From the cell containing the given text, extract its center point as (x, y) coordinate. 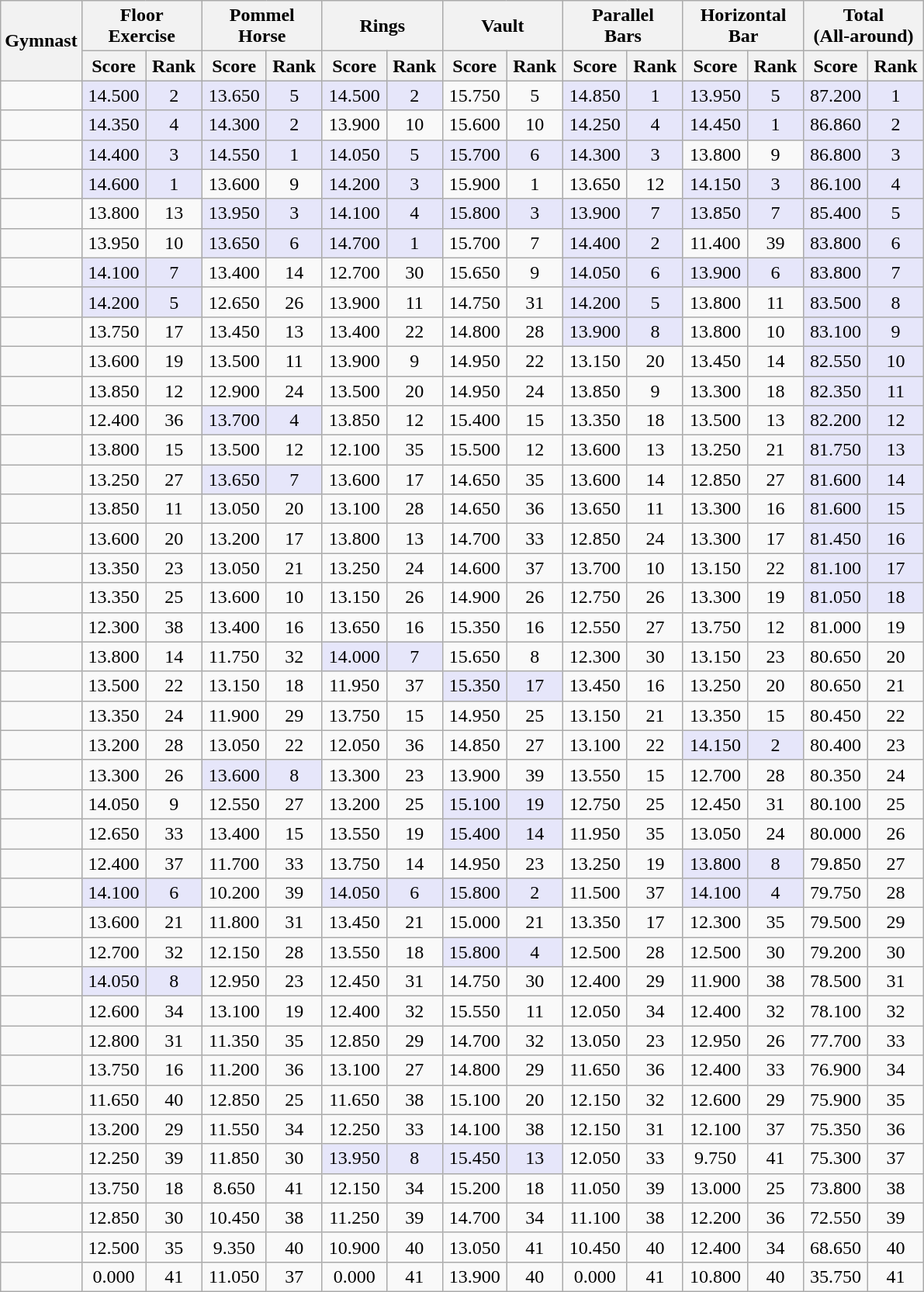
83.500 (836, 302)
78.500 (836, 982)
8.650 (234, 1188)
PommelHorse (262, 26)
11.200 (234, 1070)
81.100 (836, 568)
35.750 (836, 1276)
72.550 (836, 1218)
86.860 (836, 125)
75.900 (836, 1100)
15.600 (475, 125)
15.550 (475, 1011)
82.550 (836, 361)
68.650 (836, 1247)
Vault (503, 26)
11.400 (715, 243)
15.900 (475, 184)
12.900 (234, 390)
ParallelBars (622, 26)
11.550 (234, 1129)
14.350 (113, 125)
80.100 (836, 804)
79.500 (836, 923)
11.750 (234, 656)
11.250 (354, 1218)
Gymnast (41, 40)
15.000 (475, 923)
80.350 (836, 774)
78.100 (836, 1011)
80.400 (836, 745)
85.400 (836, 213)
81.050 (836, 598)
82.350 (836, 390)
15.200 (475, 1188)
11.800 (234, 923)
11.700 (234, 864)
Rings (382, 26)
76.900 (836, 1070)
80.000 (836, 833)
10.900 (354, 1247)
81.750 (836, 450)
81.000 (836, 627)
79.200 (836, 952)
15.450 (475, 1159)
86.800 (836, 154)
12.800 (113, 1041)
10.800 (715, 1276)
10.200 (234, 893)
83.100 (836, 331)
12.200 (715, 1218)
13.000 (715, 1188)
79.850 (836, 864)
14.550 (234, 154)
75.350 (836, 1129)
11.100 (594, 1218)
15.750 (475, 95)
11.500 (594, 893)
14.000 (354, 656)
86.100 (836, 184)
79.750 (836, 893)
73.800 (836, 1188)
14.900 (475, 598)
75.300 (836, 1159)
11.850 (234, 1159)
HorizontalBar (743, 26)
Total(All-around) (864, 26)
14.250 (594, 125)
9.750 (715, 1159)
80.450 (836, 715)
15.500 (475, 450)
87.200 (836, 95)
81.450 (836, 539)
FloorExercise (141, 26)
82.200 (836, 421)
11.350 (234, 1041)
14.450 (715, 125)
9.350 (234, 1247)
77.700 (836, 1041)
